Detect which cell encompasses the target text, then output its [x, y] center coordinate. 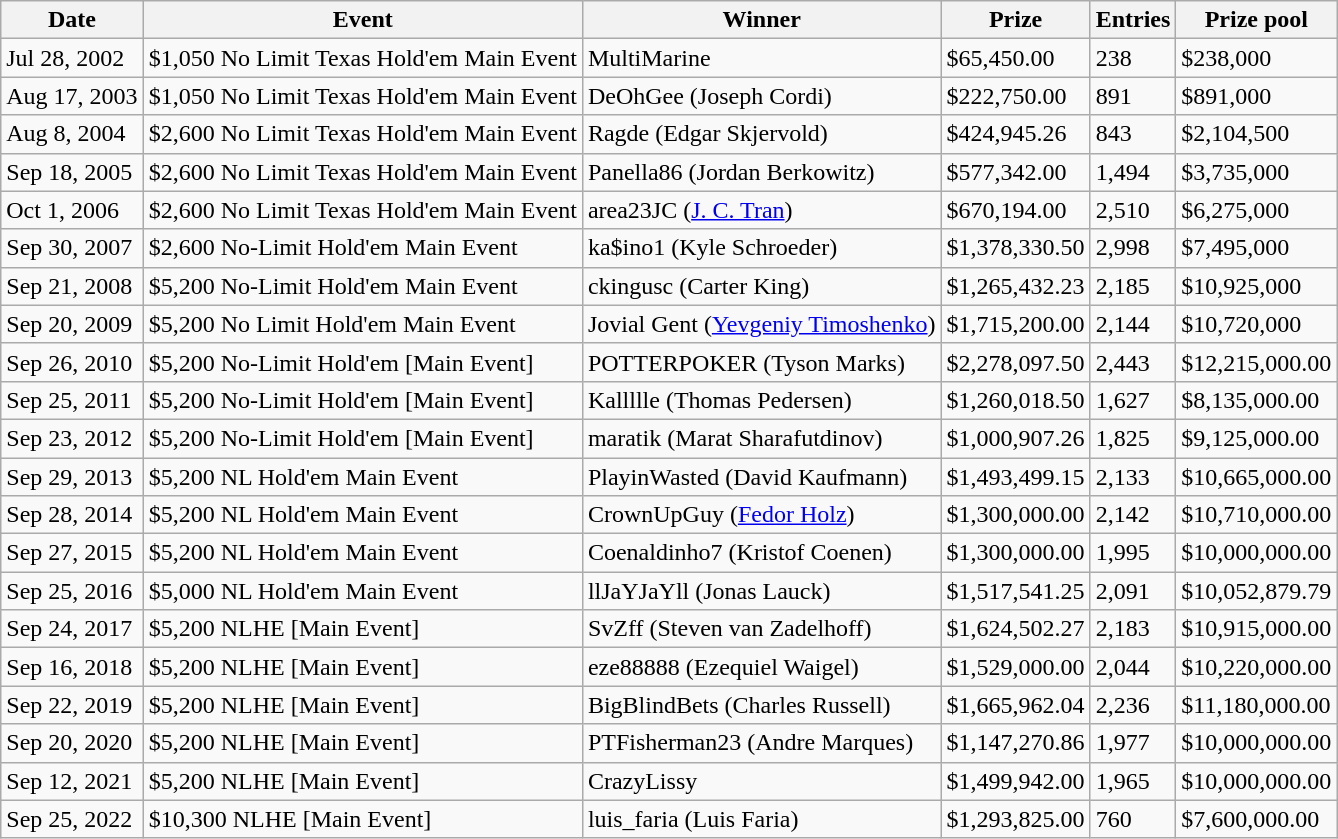
$11,180,000.00 [1256, 705]
2,510 [1133, 210]
2,998 [1133, 248]
760 [1133, 819]
Sep 29, 2013 [72, 477]
2,185 [1133, 286]
Date [72, 20]
SvZff (Steven van Zadelhoff) [762, 629]
ka$ino1 (Kyle Schroeder) [762, 248]
$1,265,432.23 [1016, 286]
eze88888 (Ezequiel Waigel) [762, 667]
2,133 [1133, 477]
1,995 [1133, 553]
Sep 12, 2021 [72, 781]
$1,624,502.27 [1016, 629]
Prize pool [1256, 20]
Coenaldinho7 (Kristof Coenen) [762, 553]
$238,000 [1256, 58]
Sep 27, 2015 [72, 553]
2,443 [1133, 362]
$1,715,200.00 [1016, 324]
Sep 21, 2008 [72, 286]
2,183 [1133, 629]
$8,135,000.00 [1256, 400]
Sep 16, 2018 [72, 667]
$2,600 No-Limit Hold'em Main Event [362, 248]
1,627 [1133, 400]
$10,720,000 [1256, 324]
1,825 [1133, 438]
$1,499,942.00 [1016, 781]
Sep 25, 2022 [72, 819]
$10,710,000.00 [1256, 515]
ckingusc (Carter King) [762, 286]
$10,925,000 [1256, 286]
$1,529,000.00 [1016, 667]
Jul 28, 2002 [72, 58]
Sep 24, 2017 [72, 629]
CrownUpGuy (Fedor Holz) [762, 515]
Sep 25, 2016 [72, 591]
$7,495,000 [1256, 248]
$891,000 [1256, 96]
$12,215,000.00 [1256, 362]
$1,378,330.50 [1016, 248]
PTFisherman23 (Andre Marques) [762, 743]
maratik (Marat Sharafutdinov) [762, 438]
$2,104,500 [1256, 134]
2,142 [1133, 515]
Aug 8, 2004 [72, 134]
1,977 [1133, 743]
2,144 [1133, 324]
1,965 [1133, 781]
1,494 [1133, 172]
DeOhGee (Joseph Cordi) [762, 96]
BigBlindBets (Charles Russell) [762, 705]
Oct 1, 2006 [72, 210]
PlayinWasted (David Kaufmann) [762, 477]
$2,278,097.50 [1016, 362]
$1,260,018.50 [1016, 400]
$9,125,000.00 [1256, 438]
CrazyLissy [762, 781]
luis_faria (Luis Faria) [762, 819]
Sep 25, 2011 [72, 400]
$65,450.00 [1016, 58]
Event [362, 20]
2,236 [1133, 705]
$5,200 No Limit Hold'em Main Event [362, 324]
$670,194.00 [1016, 210]
$10,052,879.79 [1256, 591]
Sep 22, 2019 [72, 705]
$1,665,962.04 [1016, 705]
2,044 [1133, 667]
$1,293,825.00 [1016, 819]
$577,342.00 [1016, 172]
Sep 20, 2020 [72, 743]
$7,600,000.00 [1256, 819]
Entries [1133, 20]
llJaYJaYll (Jonas Lauck) [762, 591]
Kallllle (Thomas Pedersen) [762, 400]
area23JC (J. C. Tran) [762, 210]
$10,220,000.00 [1256, 667]
Panella86 (Jordan Berkowitz) [762, 172]
$222,750.00 [1016, 96]
$5,200 No-Limit Hold'em Main Event [362, 286]
Sep 18, 2005 [72, 172]
Sep 26, 2010 [72, 362]
2,091 [1133, 591]
Aug 17, 2003 [72, 96]
Sep 23, 2012 [72, 438]
$1,000,907.26 [1016, 438]
891 [1133, 96]
Jovial Gent (Yevgeniy Timoshenko) [762, 324]
$1,147,270.86 [1016, 743]
Prize [1016, 20]
$424,945.26 [1016, 134]
$10,300 NLHE [Main Event] [362, 819]
$1,493,499.15 [1016, 477]
Winner [762, 20]
MultiMarine [762, 58]
$6,275,000 [1256, 210]
$1,517,541.25 [1016, 591]
$5,000 NL Hold'em Main Event [362, 591]
$3,735,000 [1256, 172]
843 [1133, 134]
Sep 20, 2009 [72, 324]
Sep 30, 2007 [72, 248]
Sep 28, 2014 [72, 515]
Ragde (Edgar Skjervold) [762, 134]
$10,915,000.00 [1256, 629]
238 [1133, 58]
POTTERPOKER (Tyson Marks) [762, 362]
$10,665,000.00 [1256, 477]
